Pinpoint the cell where the given text exists, returning its [X, Y] midpoint coordinate. 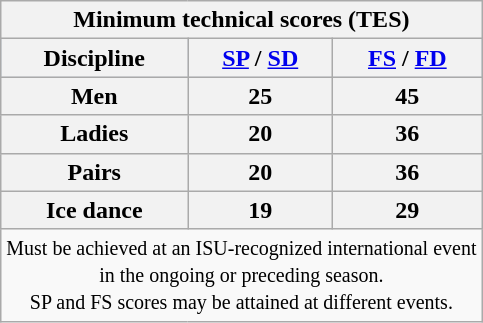
Ladies [94, 134]
Pairs [94, 172]
SP / SD [260, 58]
45 [408, 96]
Minimum technical scores (TES) [242, 20]
29 [408, 210]
Discipline [94, 58]
Men [94, 96]
Ice dance [94, 210]
25 [260, 96]
Must be achieved at an ISU-recognized international event in the ongoing or preceding season. SP and FS scores may be attained at different events. [242, 275]
FS / FD [408, 58]
19 [260, 210]
